Capture the cell that displays the provided text and extract its (x, y) central coordinate. 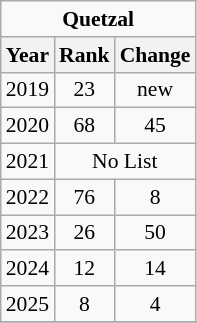
Year (28, 55)
45 (156, 126)
2023 (28, 233)
new (156, 90)
Rank (84, 55)
2024 (28, 269)
2025 (28, 304)
2019 (28, 90)
76 (84, 197)
Change (156, 55)
2022 (28, 197)
Quetzal (98, 19)
2021 (28, 162)
23 (84, 90)
No List (124, 162)
12 (84, 269)
50 (156, 233)
26 (84, 233)
68 (84, 126)
2020 (28, 126)
4 (156, 304)
14 (156, 269)
